Return the (X, Y) coordinate for the center point of the cell that contains the specified text.  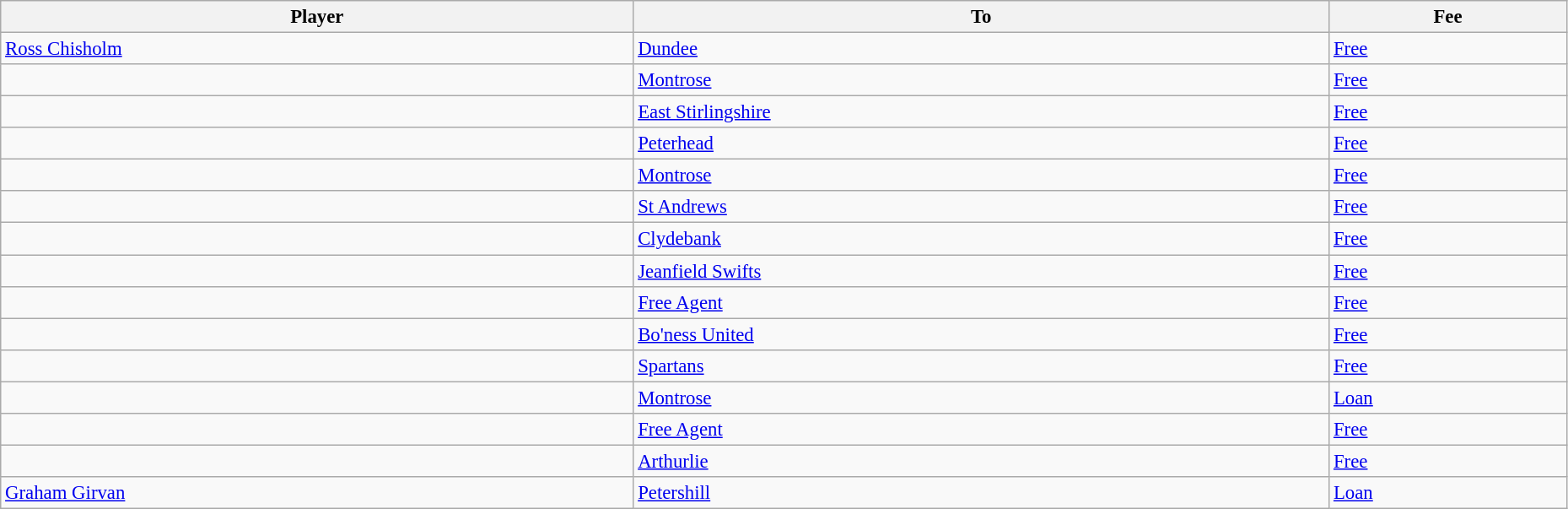
Graham Girvan (317, 493)
St Andrews (982, 207)
Spartans (982, 366)
Arthurlie (982, 461)
Petershill (982, 493)
To (982, 17)
Jeanfield Swifts (982, 271)
Ross Chisholm (317, 49)
Bo'ness United (982, 334)
Player (317, 17)
East Stirlingshire (982, 112)
Dundee (982, 49)
Clydebank (982, 239)
Fee (1448, 17)
Peterhead (982, 143)
